Scan for the cell matching the given text and deliver its (x, y) coordinate at center. 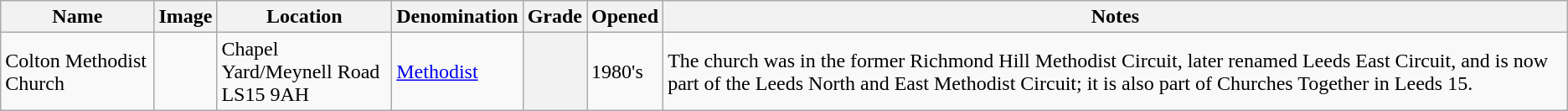
Notes (1116, 17)
Name (77, 17)
Location (305, 17)
1980's (625, 71)
Opened (625, 17)
Chapel Yard/Meynell RoadLS15 9AH (305, 71)
Methodist (457, 71)
Grade (554, 17)
Image (186, 17)
Denomination (457, 17)
Colton Methodist Church (77, 71)
